Return (X, Y) of the center of cell containing provided text 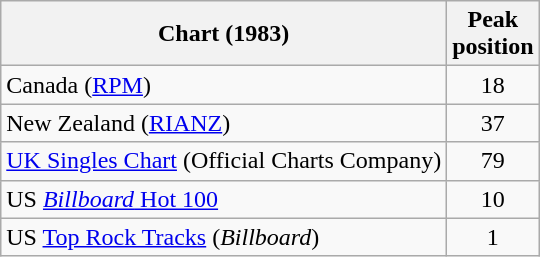
UK Singles Chart (Official Charts Company) (224, 161)
18 (493, 85)
Chart (1983) (224, 34)
US Top Rock Tracks (Billboard) (224, 237)
10 (493, 199)
37 (493, 123)
79 (493, 161)
US Billboard Hot 100 (224, 199)
Peakposition (493, 34)
1 (493, 237)
Canada (RPM) (224, 85)
New Zealand (RIANZ) (224, 123)
